Provide the [X, Y] coordinate of the cell's center where the given text is located.  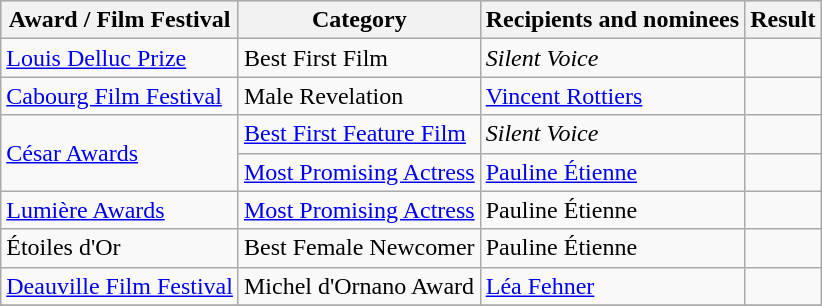
Best First Feature Film [359, 134]
Result [783, 20]
Category [359, 20]
Michel d'Ornano Award [359, 286]
Vincent Rottiers [612, 96]
Best First Film [359, 58]
Award / Film Festival [120, 20]
Recipients and nominees [612, 20]
César Awards [120, 153]
Étoiles d'Or [120, 248]
Deauville Film Festival [120, 286]
Best Female Newcomer [359, 248]
Lumière Awards [120, 210]
Cabourg Film Festival [120, 96]
Léa Fehner [612, 286]
Male Revelation [359, 96]
Louis Delluc Prize [120, 58]
